Return the [X, Y] coordinate for the center point of the cell that contains the specified text.  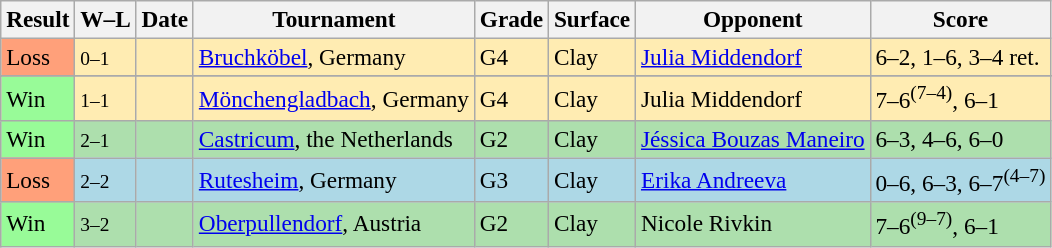
Rutesheim, Germany [334, 180]
Mönchengladbach, Germany [334, 98]
0–1 [106, 57]
Date [164, 19]
7–6(9–7), 6–1 [960, 224]
6–3, 4–6, 6–0 [960, 139]
Opponent [753, 19]
Result [38, 19]
7–6(7–4), 6–1 [960, 98]
2–1 [106, 139]
Score [960, 19]
Jéssica Bouzas Maneiro [753, 139]
G3 [511, 180]
Grade [511, 19]
Nicole Rivkin [753, 224]
2–2 [106, 180]
1–1 [106, 98]
Bruchköbel, Germany [334, 57]
6–2, 1–6, 3–4 ret. [960, 57]
3–2 [106, 224]
Tournament [334, 19]
Castricum, the Netherlands [334, 139]
0–6, 6–3, 6–7(4–7) [960, 180]
Surface [592, 19]
Oberpullendorf, Austria [334, 224]
W–L [106, 19]
Erika Andreeva [753, 180]
